Find where the given text appears and provide that cell's center as [x, y] coordinate. 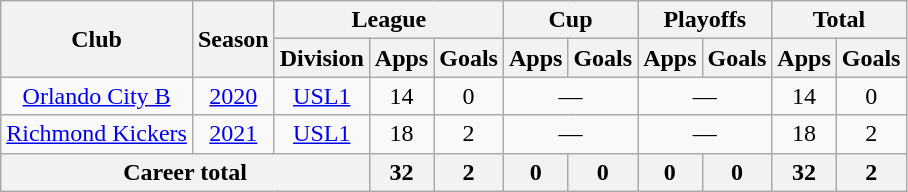
Total [839, 20]
Club [97, 39]
Season [233, 39]
Division [322, 58]
2021 [233, 134]
Cup [570, 20]
Orlando City B [97, 96]
Richmond Kickers [97, 134]
Career total [186, 172]
League [388, 20]
2020 [233, 96]
Playoffs [705, 20]
